Extract the (x, y) coordinate from the center of the cell holding the provided text.  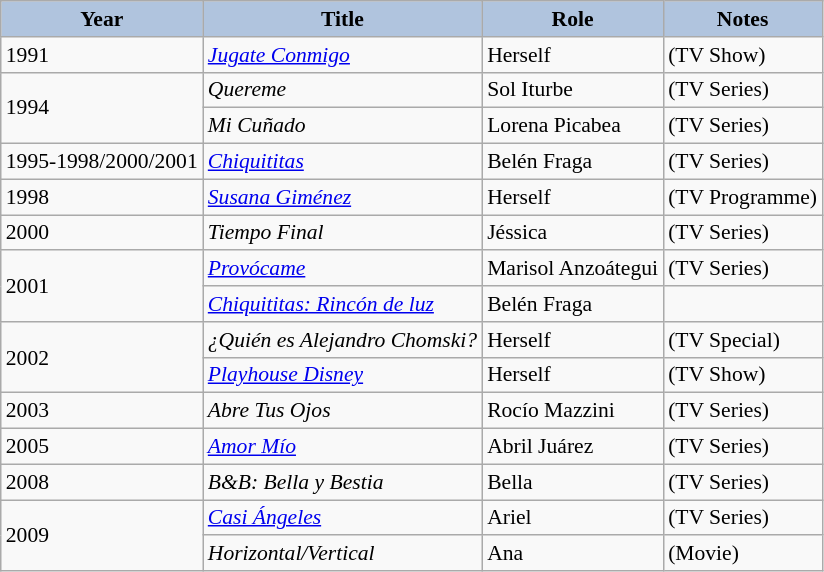
Year (102, 19)
Horizontal/Vertical (342, 554)
2002 (102, 358)
Sol Iturbe (572, 90)
2008 (102, 482)
1995-1998/2000/2001 (102, 162)
2009 (102, 536)
Playhouse Disney (342, 375)
Abre Tus Ojos (342, 411)
2000 (102, 233)
Role (572, 19)
(Movie) (742, 554)
Title (342, 19)
Jéssica (572, 233)
¿Quién es Alejandro Chomski? (342, 340)
1998 (102, 197)
Jugate Conmigo (342, 55)
Notes (742, 19)
Abril Juárez (572, 447)
Chiquititas: Rincón de luz (342, 304)
Mi Cuñado (342, 126)
Lorena Picabea (572, 126)
Casi Ángeles (342, 518)
Bella (572, 482)
Provócame (342, 269)
Amor Mío (342, 447)
2003 (102, 411)
Chiquititas (342, 162)
2001 (102, 286)
Quereme (342, 90)
Rocío Mazzini (572, 411)
Ariel (572, 518)
Susana Giménez (342, 197)
B&B: Bella y Bestia (342, 482)
1991 (102, 55)
Tiempo Final (342, 233)
Ana (572, 554)
(TV Programme) (742, 197)
2005 (102, 447)
(TV Special) (742, 340)
1994 (102, 108)
Marisol Anzoátegui (572, 269)
